Return the (X, Y) coordinate for the center point of the cell that contains the specified text.  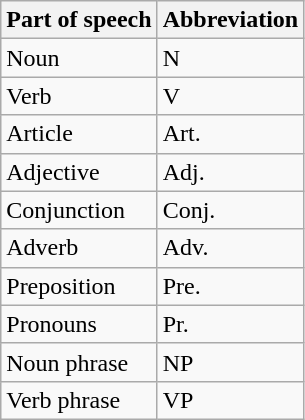
Pronouns (79, 324)
Abbreviation (230, 20)
Pr. (230, 324)
Adv. (230, 248)
NP (230, 362)
Adj. (230, 172)
Pre. (230, 286)
Verb (79, 96)
Noun (79, 58)
N (230, 58)
V (230, 96)
Article (79, 134)
Part of speech (79, 20)
Verb phrase (79, 400)
VP (230, 400)
Conjunction (79, 210)
Adverb (79, 248)
Conj. (230, 210)
Art. (230, 134)
Adjective (79, 172)
Noun phrase (79, 362)
Preposition (79, 286)
